For the text-containing cell, return its midpoint in [x, y] coordinate format. 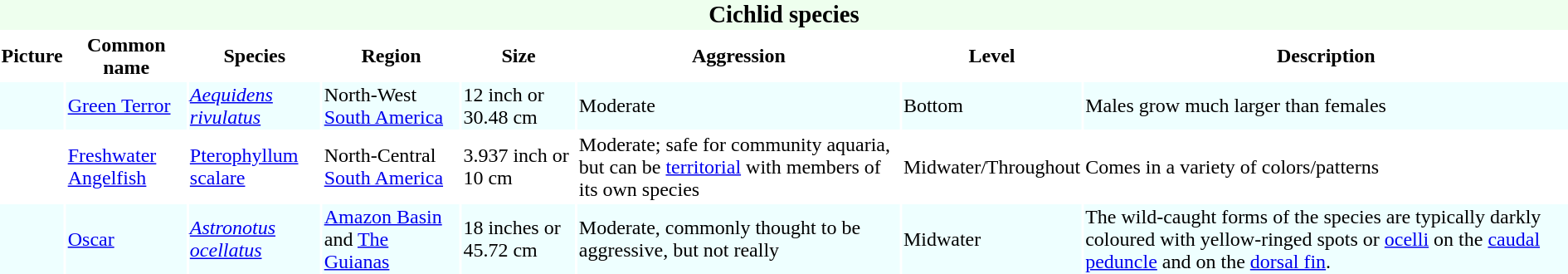
Picture [32, 56]
Midwater [991, 239]
Amazon Basin and The Guianas [392, 239]
Freshwater Angelfish [126, 167]
North-Central South America [392, 167]
Midwater/Throughout [991, 167]
Level [991, 56]
Description [1326, 56]
Species [254, 56]
3.937 inch or 10 cm [519, 167]
Region [392, 56]
Comes in a variety of colors/patterns [1326, 167]
Oscar [126, 239]
12 inch or 30.48 cm [519, 106]
The wild-caught forms of the species are typically darkly coloured with yellow-ringed spots or ocelli on the caudal peduncle and on the dorsal fin. [1326, 239]
Astronotus ocellatus [254, 239]
Bottom [991, 106]
Pterophyllum scalare [254, 167]
North-West South America [392, 106]
Males grow much larger than females [1326, 106]
Cichlid species [784, 15]
Moderate, commonly thought to be aggressive, but not really [738, 239]
Moderate [738, 106]
Size [519, 56]
Common name [126, 56]
18 inches or 45.72 cm [519, 239]
Moderate; safe for community aquaria, but can be territorial with members of its own species [738, 167]
Aequidens rivulatus [254, 106]
Green Terror [126, 106]
Aggression [738, 56]
